Extract the (X, Y) coordinate from the center of the cell holding the provided text.  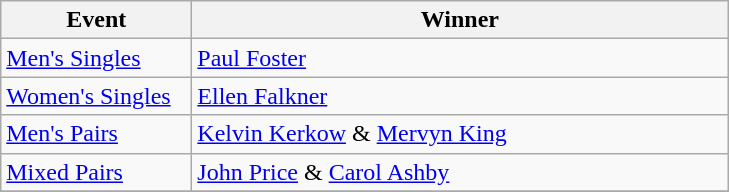
Mixed Pairs (96, 172)
Men's Singles (96, 58)
John Price & Carol Ashby (460, 172)
Men's Pairs (96, 134)
Paul Foster (460, 58)
Event (96, 20)
Ellen Falkner (460, 96)
Winner (460, 20)
Women's Singles (96, 96)
Kelvin Kerkow & Mervyn King (460, 134)
